Provide the (X, Y) coordinate of the cell's center where the given text is located.  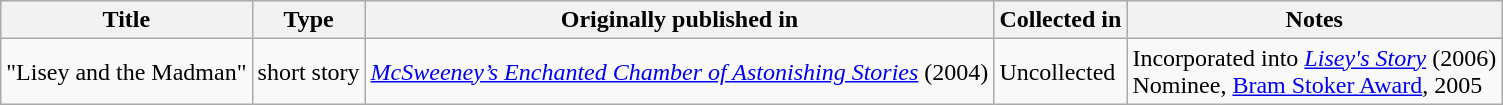
"Lisey and the Madman" (126, 72)
Originally published in (680, 20)
Uncollected (1060, 72)
Type (308, 20)
McSweeney’s Enchanted Chamber of Astonishing Stories (2004) (680, 72)
Incorporated into Lisey's Story (2006)Nominee, Bram Stoker Award, 2005 (1314, 72)
Notes (1314, 20)
Title (126, 20)
short story (308, 72)
Collected in (1060, 20)
